Capture the cell that displays the provided text and extract its (X, Y) central coordinate. 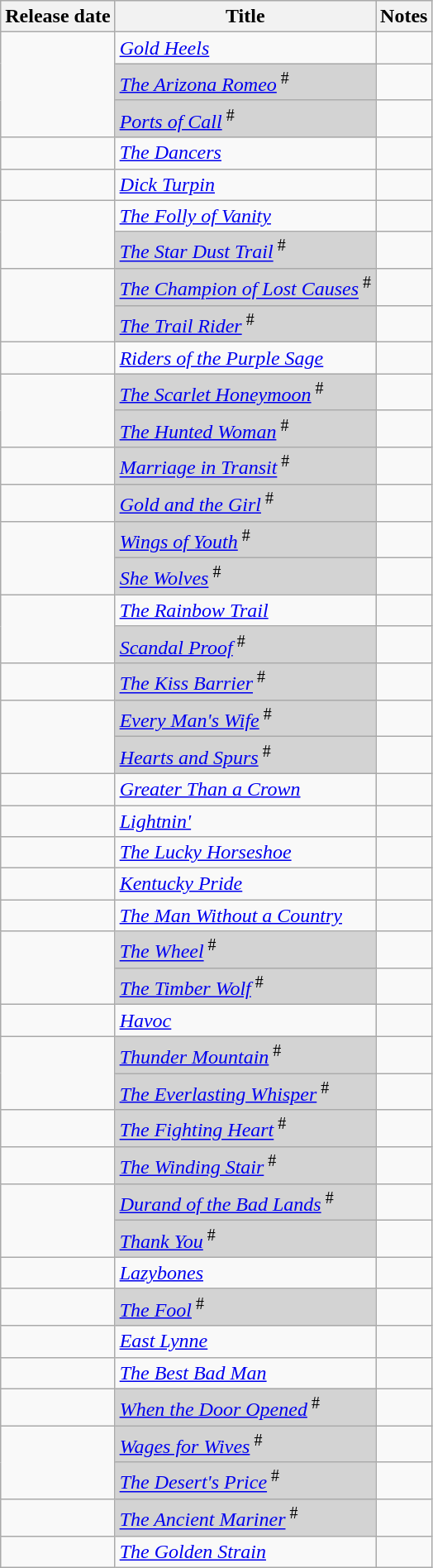
Durand of the Bad Lands # (245, 1202)
Wages for Wives # (245, 1444)
The Hunted Woman # (245, 428)
The Fool # (245, 1307)
The Wheel # (245, 949)
The Dancers (245, 153)
When the Door Opened # (245, 1408)
The Arizona Romeo # (245, 83)
The Scarlet Honeymoon # (245, 392)
Scandal Proof # (245, 645)
The Golden Strain (245, 1551)
East Lynne (245, 1341)
Marriage in Transit # (245, 466)
The Kiss Barrier # (245, 681)
The Fighting Heart # (245, 1128)
The Trail Rider # (245, 324)
Every Man's Wife # (245, 718)
Notes (404, 17)
The Lucky Horseshoe (245, 853)
Riders of the Purple Sage (245, 358)
Lightnin' (245, 821)
The Ancient Mariner # (245, 1518)
The Rainbow Trail (245, 610)
Hearts and Spurs # (245, 756)
The Desert's Price # (245, 1480)
Havoc (245, 1021)
The Best Bad Man (245, 1373)
Thank You # (245, 1239)
She Wolves # (245, 577)
Lazybones (245, 1273)
Release date (58, 17)
Greater Than a Crown (245, 790)
Wings of Youth # (245, 539)
Title (245, 17)
The Everlasting Whisper # (245, 1092)
The Champion of Lost Causes # (245, 288)
Gold and the Girl # (245, 503)
The Timber Wolf # (245, 986)
The Winding Stair # (245, 1166)
The Folly of Vanity (245, 216)
The Star Dust Trail # (245, 250)
Thunder Mountain # (245, 1055)
The Man Without a Country (245, 915)
Ports of Call # (245, 119)
Gold Heels (245, 48)
Kentucky Pride (245, 884)
Dick Turpin (245, 184)
